Find where the given text appears and provide that cell's center as (X, Y) coordinate. 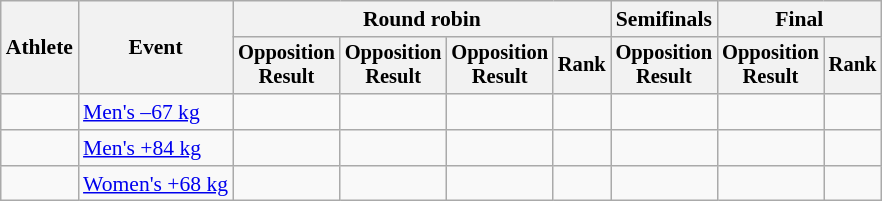
Final (799, 19)
Men's –67 kg (156, 112)
Round robin (422, 19)
Men's +84 kg (156, 148)
Semifinals (664, 19)
Athlete (40, 48)
Event (156, 48)
